Determine the (x, y) coordinate at the center of the cell enclosing the given text.  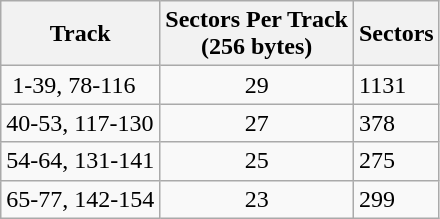
65-77, 142-154 (80, 199)
23 (257, 199)
54-64, 131-141 (80, 161)
1-39, 78-116 (80, 85)
378 (396, 123)
299 (396, 199)
27 (257, 123)
Sectors (396, 34)
40-53, 117-130 (80, 123)
29 (257, 85)
1131 (396, 85)
Track (80, 34)
275 (396, 161)
25 (257, 161)
Sectors Per Track(256 bytes) (257, 34)
